Search for the cell housing the specified text and yield its [X, Y] center coordinate. 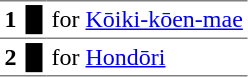
for Hondōri [147, 57]
1 [10, 20]
2 [10, 57]
for Kōiki-kōen-mae [147, 20]
